Output the [x, y] coordinate of the center of the cell containing the given text.  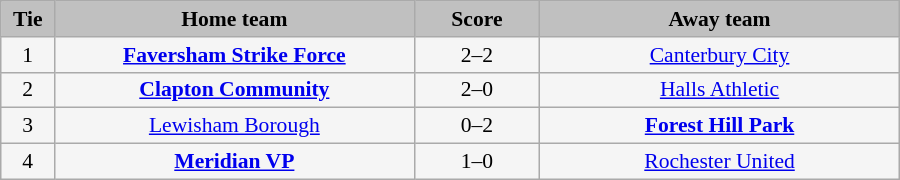
4 [28, 162]
1 [28, 55]
Clapton Community [234, 90]
Meridian VP [234, 162]
3 [28, 126]
Canterbury City [720, 55]
Faversham Strike Force [234, 55]
Score [477, 19]
2–0 [477, 90]
Home team [234, 19]
0–2 [477, 126]
Forest Hill Park [720, 126]
Tie [28, 19]
Away team [720, 19]
Rochester United [720, 162]
1–0 [477, 162]
Lewisham Borough [234, 126]
2–2 [477, 55]
Halls Athletic [720, 90]
2 [28, 90]
